From the cell containing the given text, extract its center point as (x, y) coordinate. 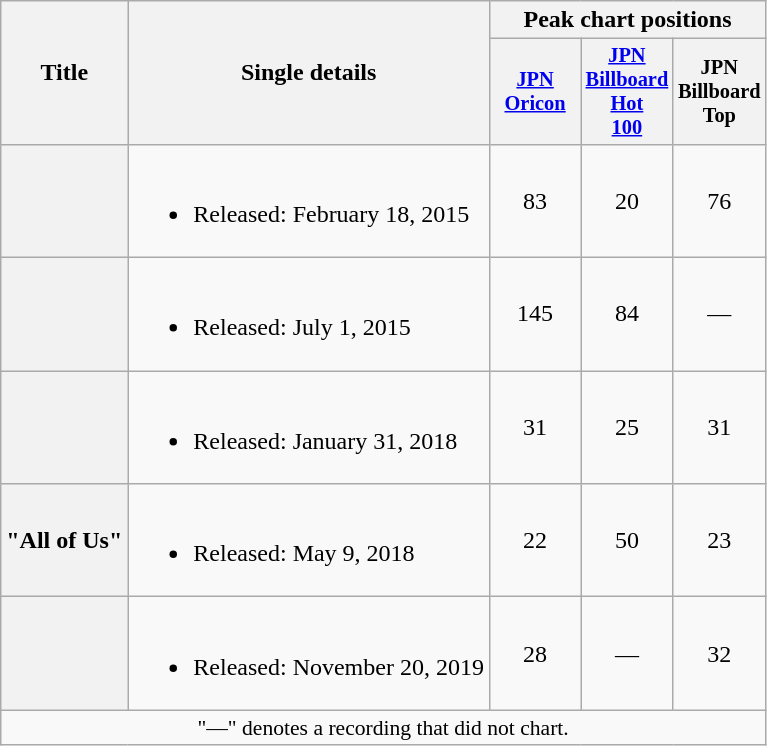
Released: January 31, 2018 (309, 428)
32 (719, 654)
20 (627, 200)
"—" denotes a recording that did not chart. (384, 728)
23 (719, 540)
76 (719, 200)
83 (534, 200)
Released: November 20, 2019 (309, 654)
JPNBillboardTop (719, 92)
50 (627, 540)
145 (534, 314)
JPNOricon (534, 92)
Released: July 1, 2015 (309, 314)
Single details (309, 73)
"All of Us" (64, 540)
Released: May 9, 2018 (309, 540)
Title (64, 73)
25 (627, 428)
Peak chart positions (627, 20)
Released: February 18, 2015 (309, 200)
84 (627, 314)
JPNBillboardHot100 (627, 92)
22 (534, 540)
28 (534, 654)
